Capture the cell that displays the provided text and extract its [X, Y] central coordinate. 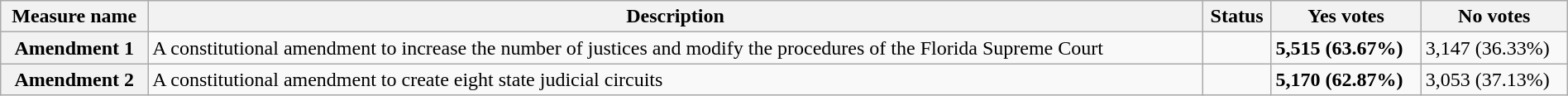
Description [676, 17]
Amendment 1 [74, 48]
3,053 (37.13%) [1494, 79]
3,147 (36.33%) [1494, 48]
Measure name [74, 17]
Status [1237, 17]
Amendment 2 [74, 79]
A constitutional amendment to create eight state judicial circuits [676, 79]
No votes [1494, 17]
5,170 (62.87%) [1346, 79]
5,515 (63.67%) [1346, 48]
A constitutional amendment to increase the number of justices and modify the procedures of the Florida Supreme Court [676, 48]
Yes votes [1346, 17]
